Pinpoint the cell where the given text exists, returning its [x, y] midpoint coordinate. 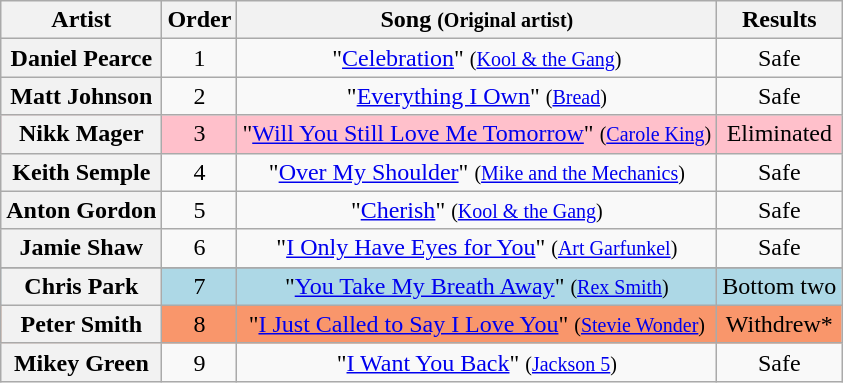
Daniel Pearce [82, 58]
"You Take My Breath Away" (Rex Smith) [477, 286]
Bottom two [780, 286]
Nikk Mager [82, 134]
"Over My Shoulder" (Mike and the Mechanics) [477, 172]
Order [200, 20]
"Everything I Own" (Bread) [477, 96]
Eliminated [780, 134]
Matt Johnson [82, 96]
Keith Semple [82, 172]
"Celebration" (Kool & the Gang) [477, 58]
3 [200, 134]
"Will You Still Love Me Tomorrow" (Carole King) [477, 134]
7 [200, 286]
Jamie Shaw [82, 248]
"I Only Have Eyes for You" (Art Garfunkel) [477, 248]
Peter Smith [82, 324]
8 [200, 324]
1 [200, 58]
"I Just Called to Say I Love You" (Stevie Wonder) [477, 324]
Results [780, 20]
2 [200, 96]
"I Want You Back" (Jackson 5) [477, 362]
Anton Gordon [82, 210]
5 [200, 210]
Withdrew* [780, 324]
Chris Park [82, 286]
Song (Original artist) [477, 20]
Artist [82, 20]
"Cherish" (Kool & the Gang) [477, 210]
6 [200, 248]
4 [200, 172]
9 [200, 362]
Mikey Green [82, 362]
